Provide the (X, Y) coordinate of the cell's center where the given text is located.  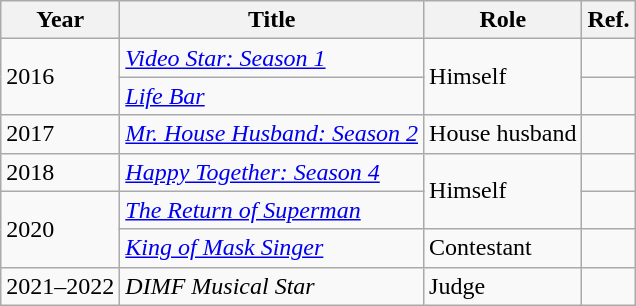
Happy Together: Season 4 (272, 172)
Video Star: Season 1 (272, 58)
2017 (60, 134)
House husband (503, 134)
2016 (60, 77)
2018 (60, 172)
2021–2022 (60, 286)
Ref. (608, 20)
Role (503, 20)
2020 (60, 229)
Title (272, 20)
Year (60, 20)
Contestant (503, 248)
Life Bar (272, 96)
Judge (503, 286)
Mr. House Husband: Season 2 (272, 134)
DIMF Musical Star (272, 286)
King of Mask Singer (272, 248)
The Return of Superman (272, 210)
